Determine the (x, y) coordinate at the center of the cell enclosing the given text.  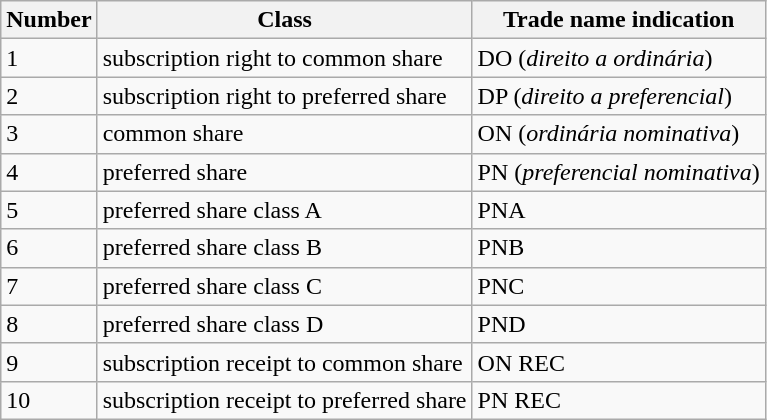
subscription right to preferred share (284, 96)
PN REC (618, 400)
preferred share class A (284, 210)
9 (49, 362)
10 (49, 400)
Class (284, 20)
3 (49, 134)
preferred share class B (284, 248)
4 (49, 172)
PNC (618, 286)
PNB (618, 248)
subscription right to common share (284, 58)
ON (ordinária nominativa) (618, 134)
preferred share (284, 172)
DO (direito a ordinária) (618, 58)
Trade name indication (618, 20)
1 (49, 58)
ON REC (618, 362)
subscription receipt to preferred share (284, 400)
8 (49, 324)
preferred share class C (284, 286)
5 (49, 210)
Number (49, 20)
PN (preferencial nominativa) (618, 172)
PNA (618, 210)
2 (49, 96)
7 (49, 286)
preferred share class D (284, 324)
PND (618, 324)
6 (49, 248)
common share (284, 134)
subscription receipt to common share (284, 362)
DP (direito a preferencial) (618, 96)
